Identify which cell holds the provided text, then report its [x, y] central coordinate. 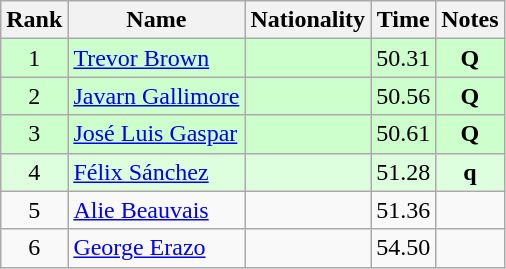
51.36 [404, 210]
Félix Sánchez [156, 172]
Time [404, 20]
50.61 [404, 134]
50.56 [404, 96]
2 [34, 96]
1 [34, 58]
4 [34, 172]
George Erazo [156, 248]
3 [34, 134]
5 [34, 210]
Name [156, 20]
Notes [470, 20]
Alie Beauvais [156, 210]
Rank [34, 20]
José Luis Gaspar [156, 134]
51.28 [404, 172]
6 [34, 248]
54.50 [404, 248]
50.31 [404, 58]
Javarn Gallimore [156, 96]
q [470, 172]
Nationality [308, 20]
Trevor Brown [156, 58]
